Return the (x, y) coordinate for the center point of the cell that contains the specified text.  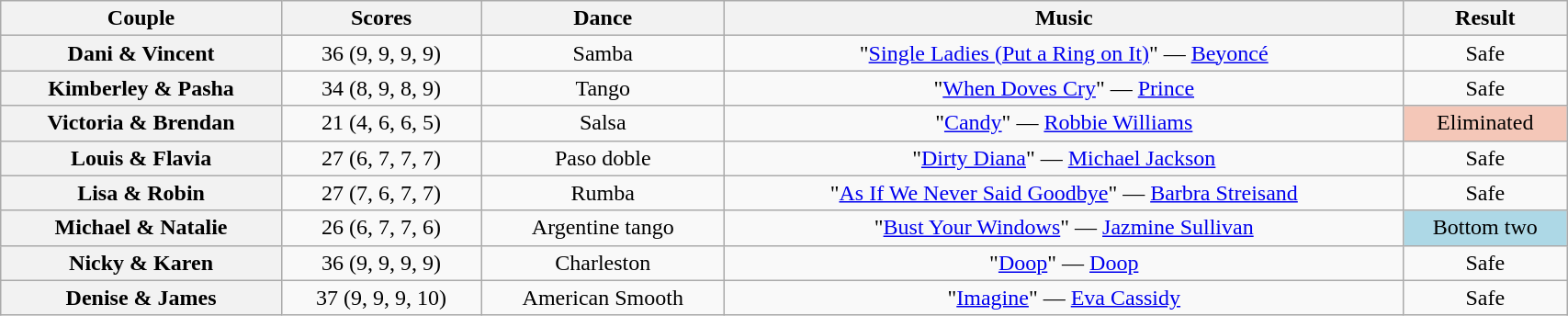
21 (4, 6, 6, 5) (380, 123)
27 (6, 7, 7, 7) (380, 158)
American Smooth (603, 298)
Paso doble (603, 158)
"Candy" — Robbie Williams (1064, 123)
Tango (603, 88)
"When Doves Cry" — Prince (1064, 88)
Scores (380, 18)
Nicky & Karen (141, 263)
26 (6, 7, 7, 6) (380, 228)
Result (1485, 18)
Louis & Flavia (141, 158)
"Doop" — Doop (1064, 263)
Eliminated (1485, 123)
"Dirty Diana" — Michael Jackson (1064, 158)
34 (8, 9, 8, 9) (380, 88)
"Imagine" — Eva Cassidy (1064, 298)
Rumba (603, 193)
Dani & Vincent (141, 53)
Denise & James (141, 298)
Kimberley & Pasha (141, 88)
27 (7, 6, 7, 7) (380, 193)
"As If We Never Said Goodbye" — Barbra Streisand (1064, 193)
37 (9, 9, 9, 10) (380, 298)
Salsa (603, 123)
Victoria & Brendan (141, 123)
"Single Ladies (Put a Ring on It)" — Beyoncé (1064, 53)
Dance (603, 18)
Music (1064, 18)
Michael & Natalie (141, 228)
Samba (603, 53)
Couple (141, 18)
Lisa & Robin (141, 193)
Bottom two (1485, 228)
Argentine tango (603, 228)
Charleston (603, 263)
"Bust Your Windows" — Jazmine Sullivan (1064, 228)
